Scan for the cell matching the given text and deliver its (X, Y) coordinate at center. 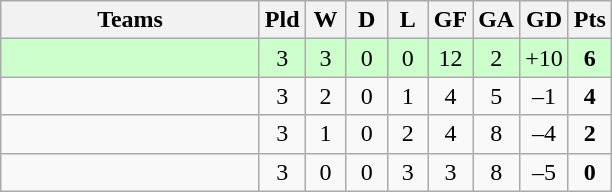
GA (496, 20)
GF (450, 20)
D (366, 20)
+10 (544, 58)
GD (544, 20)
6 (590, 58)
12 (450, 58)
5 (496, 96)
Teams (130, 20)
Pts (590, 20)
–5 (544, 172)
Pld (282, 20)
–4 (544, 134)
L (408, 20)
–1 (544, 96)
W (326, 20)
